Scan for the cell matching the given text and deliver its (X, Y) coordinate at center. 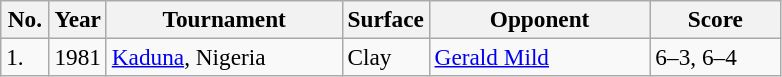
1981 (78, 57)
No. (25, 19)
6–3, 6–4 (716, 57)
Gerald Mild (540, 57)
Tournament (224, 19)
Surface (386, 19)
Opponent (540, 19)
Clay (386, 57)
Year (78, 19)
Kaduna, Nigeria (224, 57)
1. (25, 57)
Score (716, 19)
